Find where the given text appears and provide that cell's center as (x, y) coordinate. 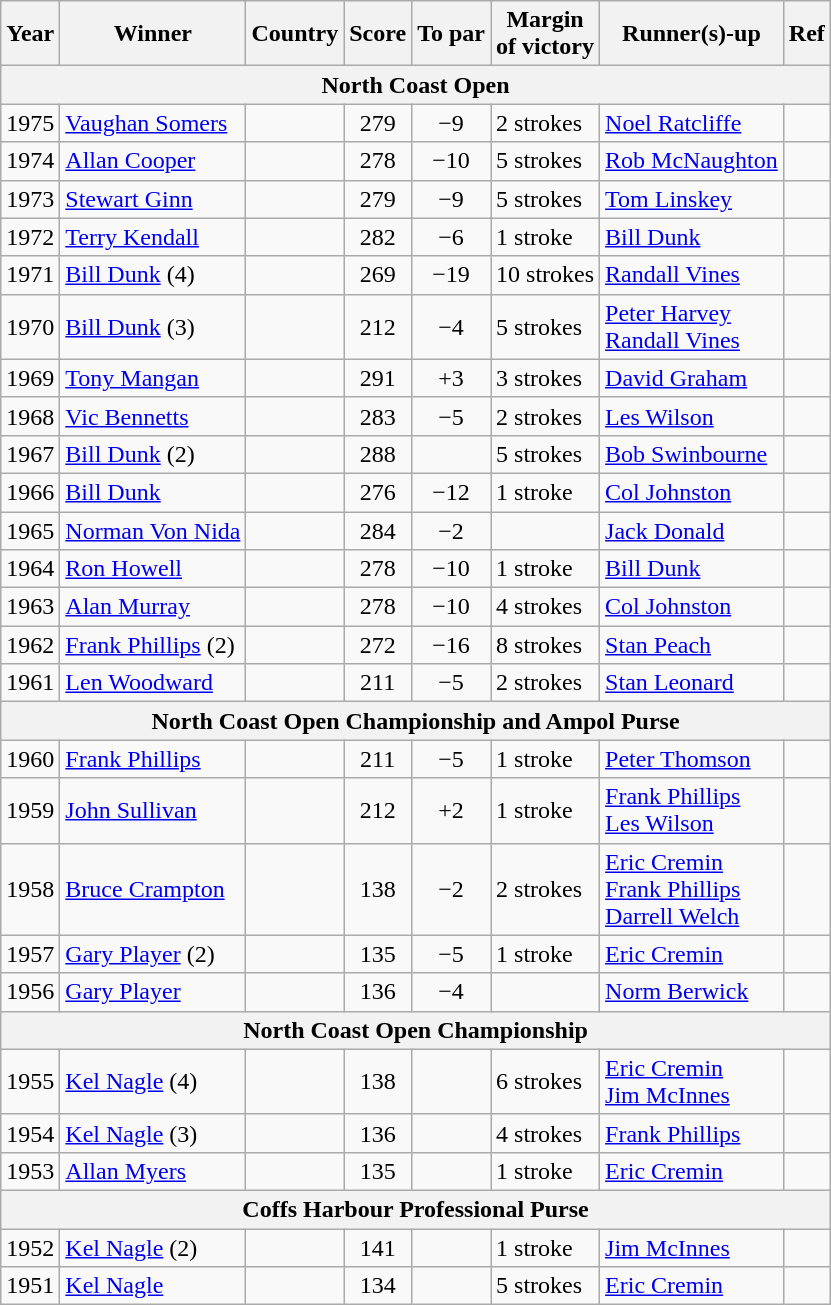
Stan Peach (692, 645)
6 strokes (546, 1082)
North Coast Open Championship and Ampol Purse (416, 721)
−16 (452, 645)
Alan Murray (153, 607)
Peter Thomson (692, 759)
John Sullivan (153, 810)
1971 (30, 275)
Kel Nagle (3) (153, 1133)
1957 (30, 954)
276 (378, 492)
Les Wilson (692, 416)
134 (378, 1286)
1965 (30, 531)
Allan Cooper (153, 161)
Vic Bennetts (153, 416)
To par (452, 34)
Jack Donald (692, 531)
1967 (30, 454)
Allan Myers (153, 1171)
Gary Player (153, 992)
Frank Phillips Les Wilson (692, 810)
Noel Ratcliffe (692, 123)
1960 (30, 759)
1955 (30, 1082)
1953 (30, 1171)
291 (378, 378)
Ref (806, 34)
Terry Kendall (153, 237)
Score (378, 34)
1958 (30, 889)
Stan Leonard (692, 683)
Norm Berwick (692, 992)
−19 (452, 275)
Eric Cremin Jim McInnes (692, 1082)
Kel Nagle (153, 1286)
1972 (30, 237)
North Coast Open (416, 85)
Country (295, 34)
Randall Vines (692, 275)
1975 (30, 123)
Kel Nagle (4) (153, 1082)
Jim McInnes (692, 1247)
Frank Phillips (2) (153, 645)
Vaughan Somers (153, 123)
David Graham (692, 378)
Year (30, 34)
North Coast Open Championship (416, 1030)
1974 (30, 161)
+3 (452, 378)
1956 (30, 992)
Runner(s)-up (692, 34)
−12 (452, 492)
283 (378, 416)
Tom Linskey (692, 199)
1954 (30, 1133)
Winner (153, 34)
1959 (30, 810)
Marginof victory (546, 34)
1951 (30, 1286)
8 strokes (546, 645)
3 strokes (546, 378)
Rob McNaughton (692, 161)
Gary Player (2) (153, 954)
1970 (30, 326)
10 strokes (546, 275)
Bill Dunk (3) (153, 326)
1952 (30, 1247)
Peter Harvey Randall Vines (692, 326)
Bruce Crampton (153, 889)
Len Woodward (153, 683)
Tony Mangan (153, 378)
Bob Swinbourne (692, 454)
Eric Cremin Frank Phillips Darrell Welch (692, 889)
282 (378, 237)
+2 (452, 810)
Bill Dunk (2) (153, 454)
1962 (30, 645)
1968 (30, 416)
Ron Howell (153, 569)
Stewart Ginn (153, 199)
269 (378, 275)
141 (378, 1247)
Bill Dunk (4) (153, 275)
1966 (30, 492)
1963 (30, 607)
Kel Nagle (2) (153, 1247)
1961 (30, 683)
Coffs Harbour Professional Purse (416, 1209)
Norman Von Nida (153, 531)
272 (378, 645)
1969 (30, 378)
−6 (452, 237)
284 (378, 531)
1973 (30, 199)
288 (378, 454)
1964 (30, 569)
